Determine the [X, Y] coordinate at the center of the cell enclosing the given text.  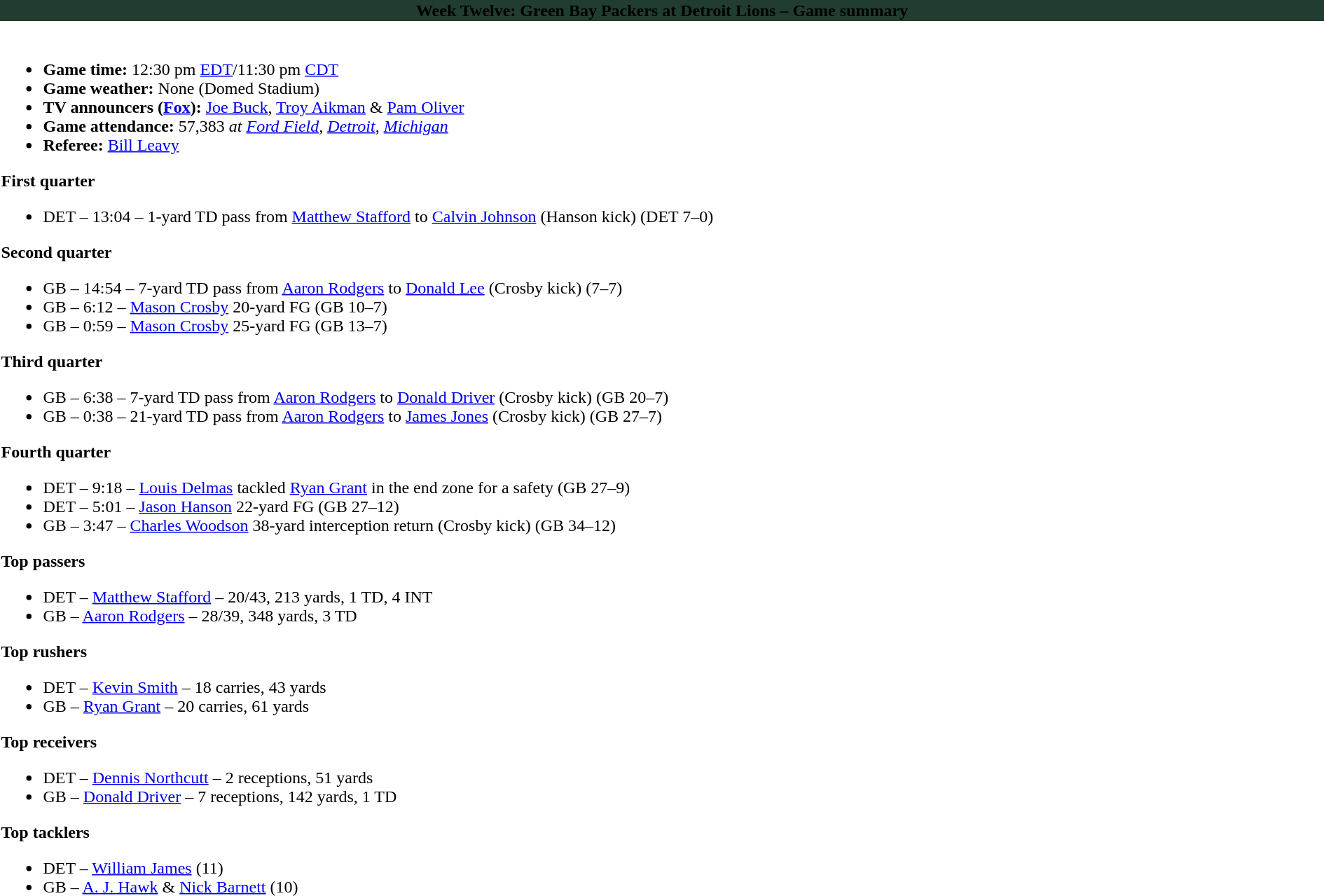
Week Twelve: Green Bay Packers at Detroit Lions – Game summary [662, 11]
